Capture the cell that displays the provided text and extract its (x, y) central coordinate. 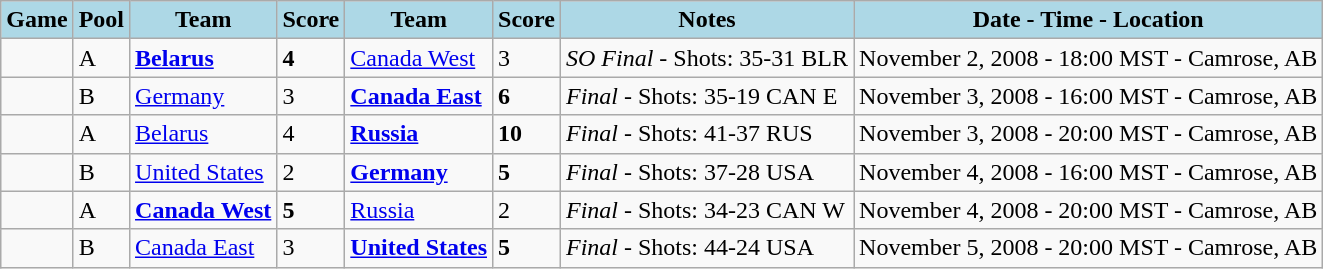
November 4, 2008 - 20:00 MST - Camrose, AB (1088, 210)
6 (527, 96)
Date - Time - Location (1088, 20)
Game (37, 20)
Pool (101, 20)
Final - Shots: 37-28 USA (706, 172)
November 4, 2008 - 16:00 MST - Camrose, AB (1088, 172)
10 (527, 134)
November 3, 2008 - 16:00 MST - Camrose, AB (1088, 96)
Final - Shots: 44-24 USA (706, 248)
Notes (706, 20)
SO Final - Shots: 35-31 BLR (706, 58)
November 5, 2008 - 20:00 MST - Camrose, AB (1088, 248)
Final - Shots: 34-23 CAN W (706, 210)
Final - Shots: 41-37 RUS (706, 134)
November 3, 2008 - 20:00 MST - Camrose, AB (1088, 134)
Final - Shots: 35-19 CAN E (706, 96)
November 2, 2008 - 18:00 MST - Camrose, AB (1088, 58)
